For the text-containing cell, return its midpoint in (x, y) coordinate format. 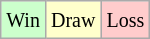
Draw (72, 20)
Loss (126, 20)
Win (24, 20)
